Determine the [X, Y] coordinate at the center of the cell enclosing the given text.  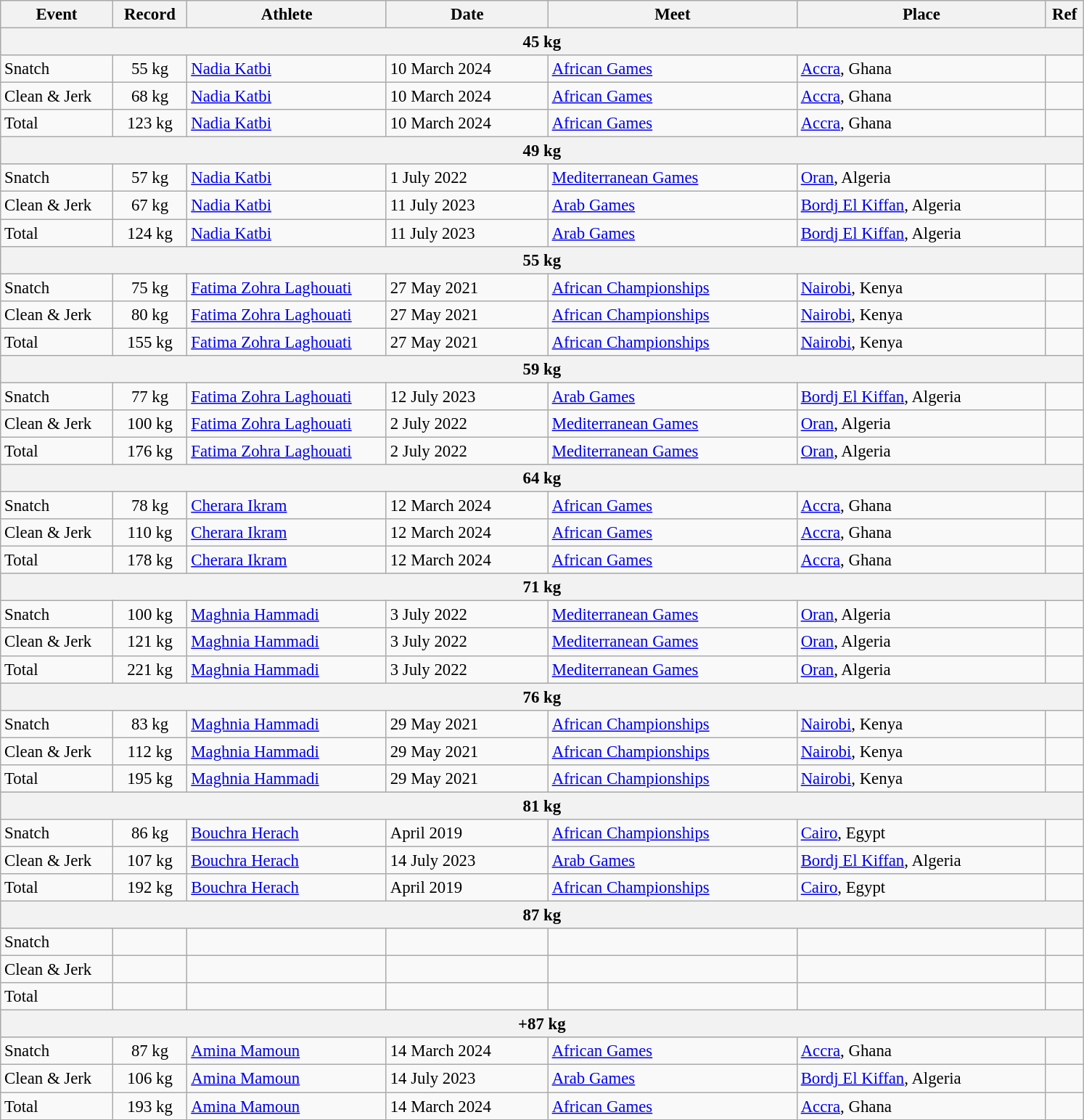
Event [57, 15]
121 kg [149, 642]
83 kg [149, 724]
193 kg [149, 1106]
49 kg [542, 151]
1 July 2022 [467, 178]
67 kg [149, 205]
Meet [672, 15]
78 kg [149, 506]
57 kg [149, 178]
68 kg [149, 97]
221 kg [149, 669]
64 kg [542, 478]
178 kg [149, 560]
192 kg [149, 888]
110 kg [149, 533]
45 kg [542, 42]
Date [467, 15]
12 July 2023 [467, 396]
Record [149, 15]
75 kg [149, 287]
176 kg [149, 451]
112 kg [149, 751]
76 kg [542, 697]
77 kg [149, 396]
+87 kg [542, 1024]
86 kg [149, 833]
81 kg [542, 806]
71 kg [542, 587]
Ref [1064, 15]
80 kg [149, 314]
195 kg [149, 779]
Place [921, 15]
124 kg [149, 233]
155 kg [149, 342]
123 kg [149, 123]
59 kg [542, 369]
106 kg [149, 1079]
Athlete [287, 15]
107 kg [149, 860]
